Locate the cell with the specified text and output its (X, Y) center coordinate. 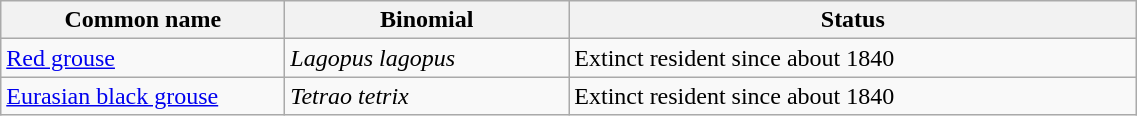
Lagopus lagopus (427, 58)
Eurasian black grouse (143, 96)
Red grouse (143, 58)
Binomial (427, 20)
Tetrao tetrix (427, 96)
Common name (143, 20)
Status (853, 20)
